For the text-containing cell, return its midpoint in (X, Y) coordinate format. 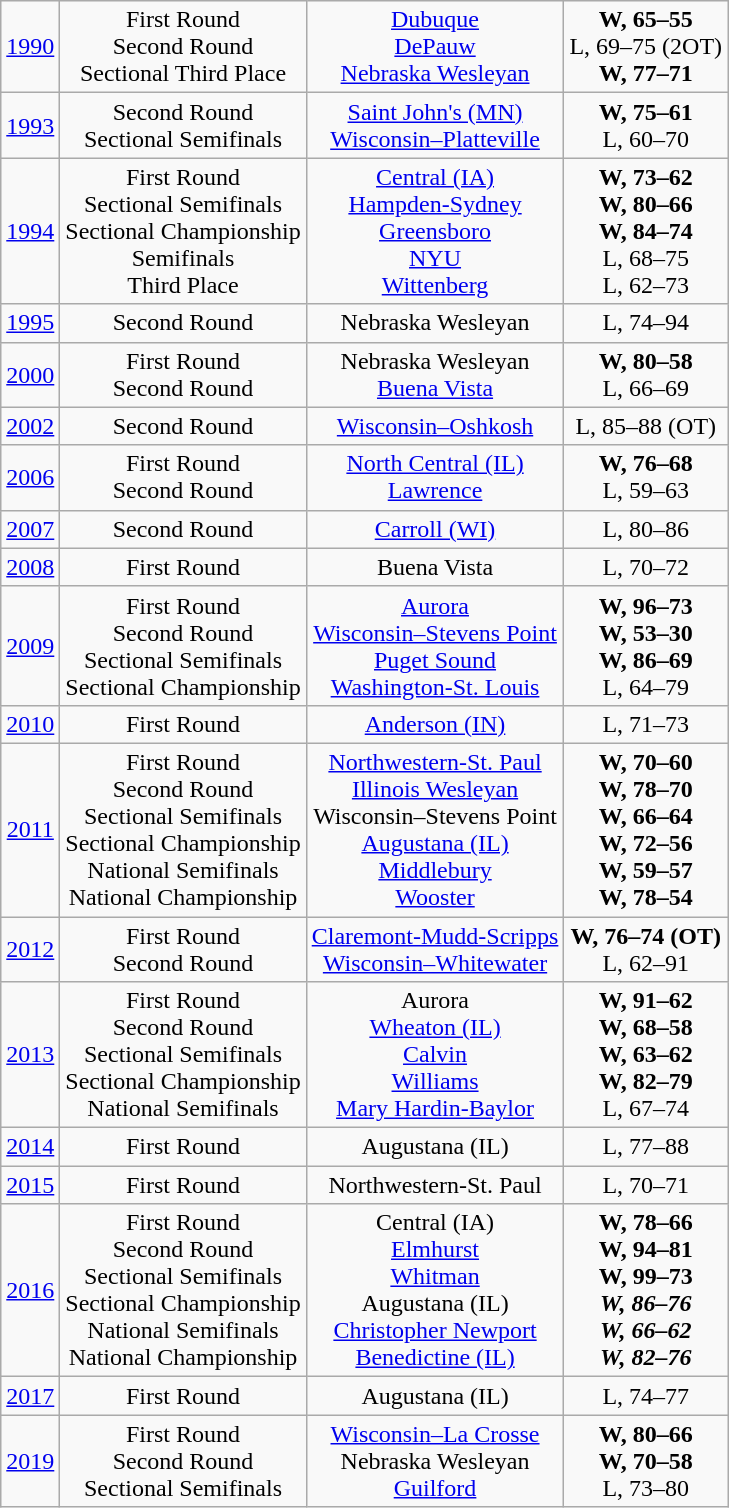
L, 85–88 (OT) (646, 426)
Northwestern-St. Paul (435, 1185)
W, 78–66W, 94–81W, 99–73W, 86–76W, 66–62W, 82–76 (646, 1290)
First RoundSecond RoundSectional Third Place (183, 47)
W, 96–73W, 53–30W, 86–69L, 64–79 (646, 646)
First RoundSecond RoundSectional SemifinalsSectional ChampionshipNational Semifinals (183, 1055)
2014 (30, 1147)
L, 71–73 (646, 724)
Buena Vista (435, 567)
W, 76–68L, 59–63 (646, 478)
2007 (30, 529)
2015 (30, 1185)
2009 (30, 646)
2012 (30, 948)
Nebraska WesleyanBuena Vista (435, 374)
2008 (30, 567)
Second RoundSectional Semifinals (183, 126)
North Central (IL)Lawrence (435, 478)
First RoundSecond RoundSectional SemifinalsSectional Championship (183, 646)
W, 65–55L, 69–75 (2OT)W, 77–71 (646, 47)
First RoundSectional SemifinalsSectional ChampionshipSemifinalsThird Place (183, 231)
W, 80–58L, 66–69 (646, 374)
Anderson (IN) (435, 724)
Saint John's (MN)Wisconsin–Platteville (435, 126)
L, 77–88 (646, 1147)
L, 74–77 (646, 1396)
2016 (30, 1290)
L, 74–94 (646, 323)
2006 (30, 478)
W, 73–62W, 80–66W, 84–74L, 68–75L, 62–73 (646, 231)
W, 76–74 (OT)L, 62–91 (646, 948)
Wisconsin–Oshkosh (435, 426)
Northwestern-St. PaulIllinois WesleyanWisconsin–Stevens PointAugustana (IL)MiddleburyWooster (435, 830)
2002 (30, 426)
DubuqueDePauwNebraska Wesleyan (435, 47)
Claremont-Mudd-ScrippsWisconsin–Whitewater (435, 948)
W, 75–61L, 60–70 (646, 126)
2011 (30, 830)
W, 70–60W, 78–70W, 66–64W, 72–56W, 59–57W, 78–54 (646, 830)
2017 (30, 1396)
2019 (30, 1461)
Wisconsin–La CrosseNebraska WesleyanGuilford (435, 1461)
L, 70–72 (646, 567)
AuroraWheaton (IL)CalvinWilliamsMary Hardin-Baylor (435, 1055)
1995 (30, 323)
2000 (30, 374)
First RoundSecond RoundSectional Semifinals (183, 1461)
1994 (30, 231)
Carroll (WI) (435, 529)
2010 (30, 724)
L, 70–71 (646, 1185)
1990 (30, 47)
Central (IA)ElmhurstWhitmanAugustana (IL)Christopher NewportBenedictine (IL) (435, 1290)
2013 (30, 1055)
1993 (30, 126)
L, 80–86 (646, 529)
W, 80–66W, 70–58L, 73–80 (646, 1461)
Central (IA)Hampden-SydneyGreensboroNYUWittenberg (435, 231)
AuroraWisconsin–Stevens PointPuget SoundWashington-St. Louis (435, 646)
Nebraska Wesleyan (435, 323)
W, 91–62W, 68–58W, 63–62W, 82–79L, 67–74 (646, 1055)
